Extract the [x, y] coordinate from the center of the cell holding the provided text.  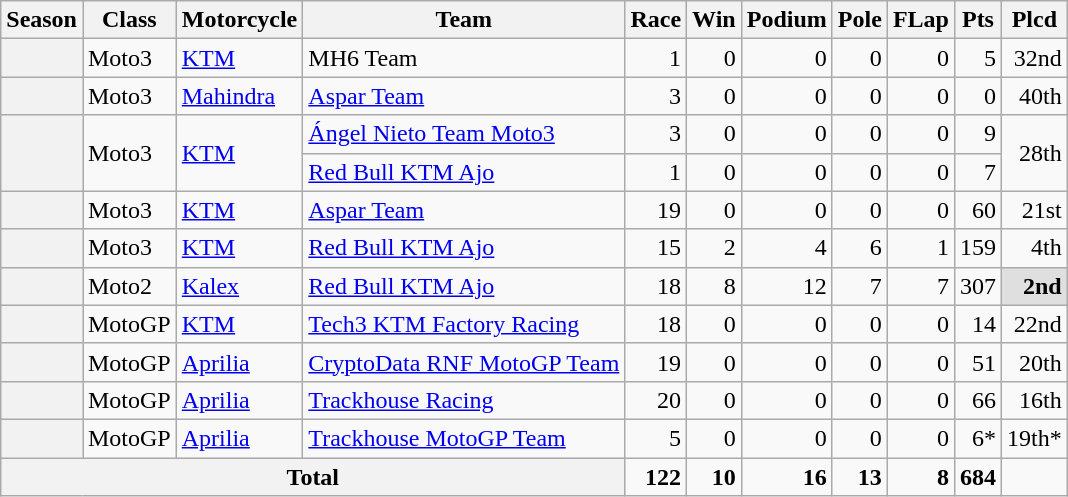
20th [1035, 362]
4 [786, 248]
307 [978, 286]
Podium [786, 20]
Kalex [240, 286]
6 [860, 248]
Plcd [1035, 20]
122 [656, 477]
CryptoData RNF MotoGP Team [464, 362]
51 [978, 362]
684 [978, 477]
15 [656, 248]
60 [978, 210]
16th [1035, 400]
66 [978, 400]
Ángel Nieto Team Moto3 [464, 134]
10 [714, 477]
Total [313, 477]
Moto2 [129, 286]
16 [786, 477]
Pts [978, 20]
9 [978, 134]
FLap [920, 20]
40th [1035, 96]
2 [714, 248]
Win [714, 20]
28th [1035, 153]
Class [129, 20]
MH6 Team [464, 58]
Mahindra [240, 96]
22nd [1035, 324]
Team [464, 20]
13 [860, 477]
19th* [1035, 438]
32nd [1035, 58]
159 [978, 248]
Season [42, 20]
21st [1035, 210]
14 [978, 324]
12 [786, 286]
Tech3 KTM Factory Racing [464, 324]
Trackhouse MotoGP Team [464, 438]
Motorcycle [240, 20]
Pole [860, 20]
Trackhouse Racing [464, 400]
4th [1035, 248]
20 [656, 400]
6* [978, 438]
Race [656, 20]
2nd [1035, 286]
